Locate the cell with the specified text and output its [x, y] center coordinate. 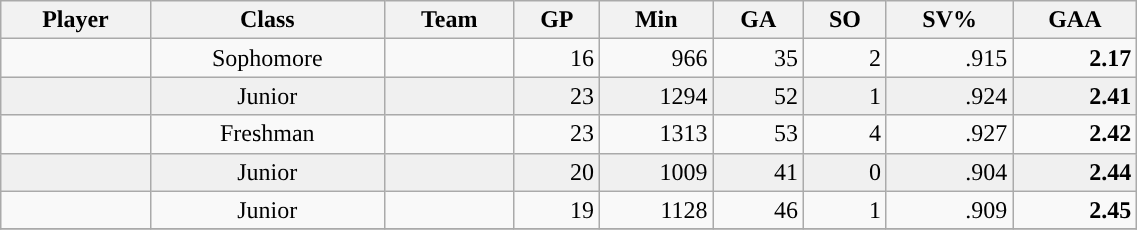
0 [846, 172]
1128 [657, 210]
.904 [949, 172]
1009 [657, 172]
GA [758, 20]
19 [556, 210]
2.45 [1075, 210]
41 [758, 172]
1313 [657, 134]
Class [267, 20]
Player [76, 20]
2.41 [1075, 96]
1294 [657, 96]
SV% [949, 20]
2 [846, 58]
2.42 [1075, 134]
Sophomore [267, 58]
Min [657, 20]
2.44 [1075, 172]
2.17 [1075, 58]
4 [846, 134]
966 [657, 58]
35 [758, 58]
52 [758, 96]
.924 [949, 96]
.927 [949, 134]
46 [758, 210]
GP [556, 20]
SO [846, 20]
.909 [949, 210]
53 [758, 134]
16 [556, 58]
.915 [949, 58]
Freshman [267, 134]
Team [449, 20]
GAA [1075, 20]
20 [556, 172]
